Capture the cell that displays the provided text and extract its (X, Y) central coordinate. 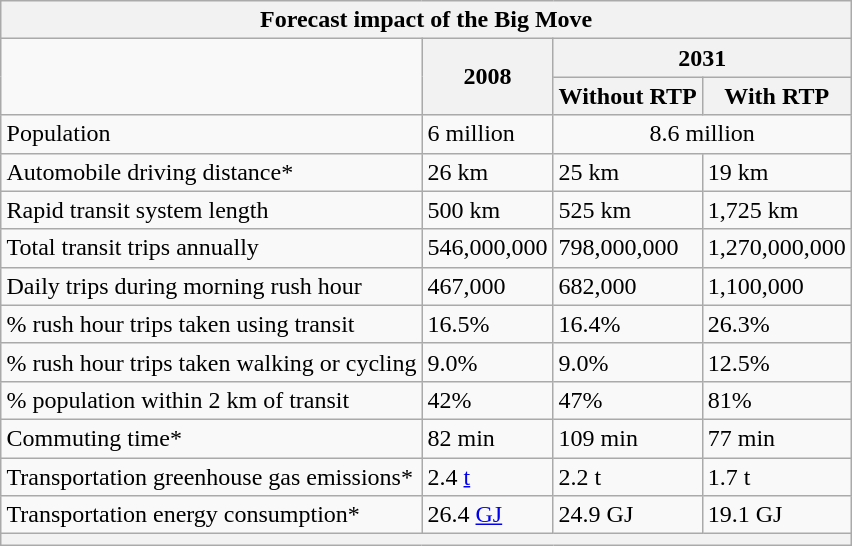
With RTP (776, 96)
1.7 t (776, 477)
2031 (702, 58)
1,100,000 (776, 286)
26 km (488, 172)
% rush hour trips taken using transit (212, 324)
Transportation energy consumption* (212, 515)
109 min (628, 438)
546,000,000 (488, 248)
42% (488, 400)
Population (212, 134)
525 km (628, 210)
Daily trips during morning rush hour (212, 286)
% population within 2 km of transit (212, 400)
Automobile driving distance* (212, 172)
500 km (488, 210)
% rush hour trips taken walking or cycling (212, 362)
26.3% (776, 324)
Rapid transit system length (212, 210)
81% (776, 400)
467,000 (488, 286)
8.6 million (702, 134)
Commuting time* (212, 438)
25 km (628, 172)
2.4 t (488, 477)
16.5% (488, 324)
12.5% (776, 362)
2.2 t (628, 477)
19.1 GJ (776, 515)
82 min (488, 438)
Total transit trips annually (212, 248)
24.9 GJ (628, 515)
1,270,000,000 (776, 248)
2008 (488, 77)
Without RTP (628, 96)
682,000 (628, 286)
798,000,000 (628, 248)
6 million (488, 134)
16.4% (628, 324)
Transportation greenhouse gas emissions* (212, 477)
26.4 GJ (488, 515)
19 km (776, 172)
47% (628, 400)
1,725 km (776, 210)
Forecast impact of the Big Move (426, 20)
77 min (776, 438)
